Return (X, Y) of the center of cell containing provided text 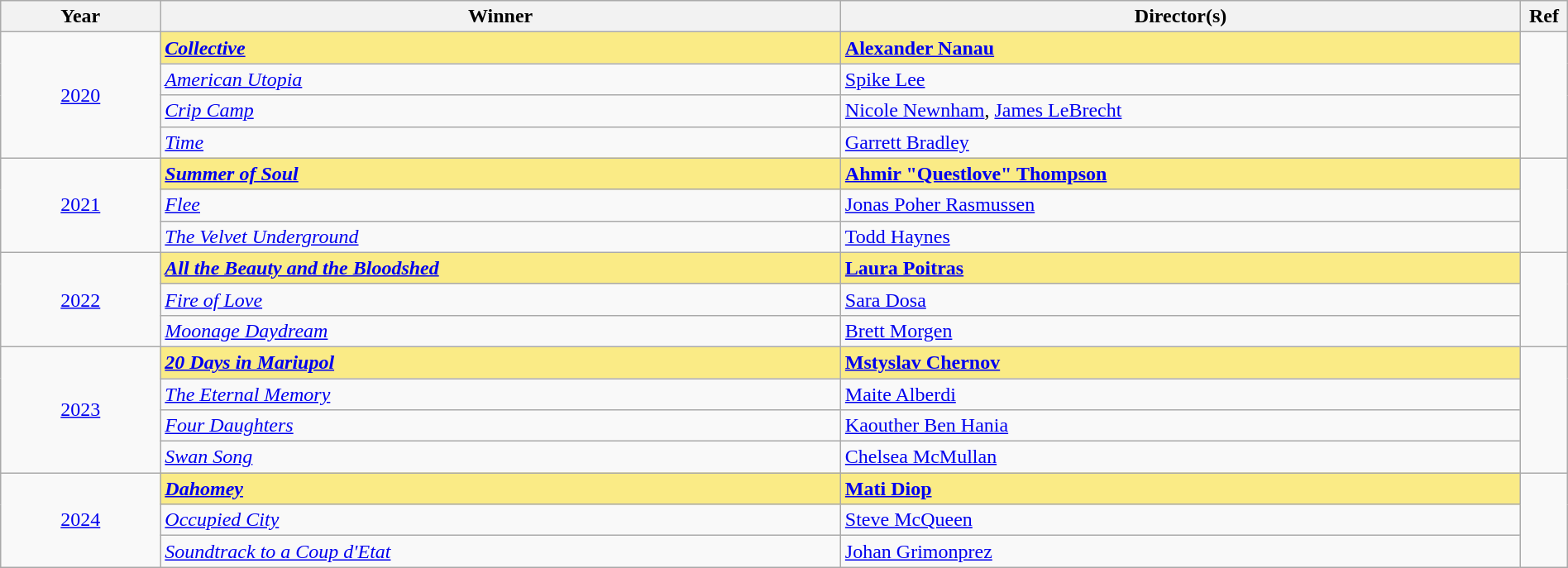
Spike Lee (1180, 79)
2022 (81, 299)
Soundtrack to a Coup d'Etat (500, 551)
Laura Poitras (1180, 268)
2020 (81, 95)
Sara Dosa (1180, 299)
American Utopia (500, 79)
Brett Morgen (1180, 331)
Dahomey (500, 489)
Steve McQueen (1180, 520)
Maite Alberdi (1180, 394)
Mstyslav Chernov (1180, 362)
Collective (500, 48)
Kaouther Ben Hania (1180, 426)
2024 (81, 520)
Mati Diop (1180, 489)
Flee (500, 205)
Occupied City (500, 520)
Alexander Nanau (1180, 48)
The Eternal Memory (500, 394)
2021 (81, 205)
Nicole Newnham, James LeBrecht (1180, 111)
All the Beauty and the Bloodshed (500, 268)
Todd Haynes (1180, 236)
Swan Song (500, 457)
Garrett Bradley (1180, 142)
20 Days in Mariupol (500, 362)
The Velvet Underground (500, 236)
Fire of Love (500, 299)
Time (500, 142)
Year (81, 17)
Moonage Daydream (500, 331)
Johan Grimonprez (1180, 551)
Jonas Poher Rasmussen (1180, 205)
Chelsea McMullan (1180, 457)
Winner (500, 17)
Ahmir "Questlove" Thompson (1180, 174)
Director(s) (1180, 17)
Summer of Soul (500, 174)
Ref (1544, 17)
Crip Camp (500, 111)
2023 (81, 409)
Four Daughters (500, 426)
